Extract the (x, y) coordinate from the center of the cell holding the provided text.  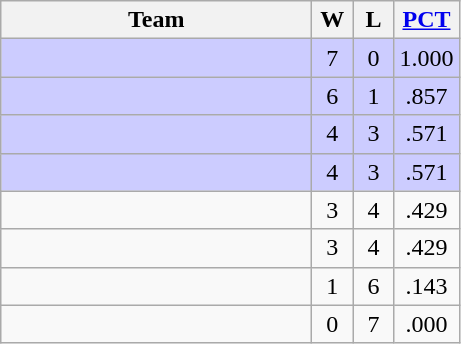
.143 (426, 286)
.000 (426, 324)
Team (156, 20)
.857 (426, 96)
1.000 (426, 58)
W (332, 20)
L (374, 20)
PCT (426, 20)
